Provide the [X, Y] coordinate of the cell's center where the given text is located.  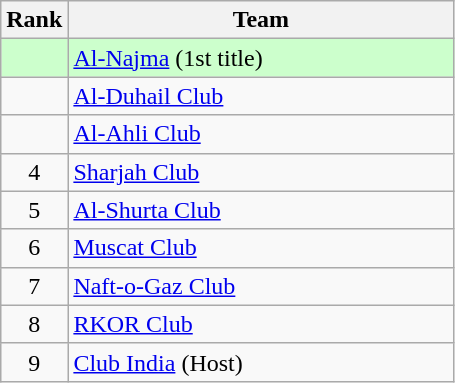
Sharjah Club [261, 172]
6 [34, 248]
7 [34, 286]
Rank [34, 20]
Muscat Club [261, 248]
Club India (Host) [261, 362]
Team [261, 20]
Al-Shurta Club [261, 210]
8 [34, 324]
Naft-o-Gaz Club [261, 286]
RKOR Club [261, 324]
Al-Ahli Club [261, 134]
9 [34, 362]
5 [34, 210]
Al-Duhail Club [261, 96]
Al-Najma (1st title) [261, 58]
4 [34, 172]
